Determine the [X, Y] coordinate at the center of the cell enclosing the given text.  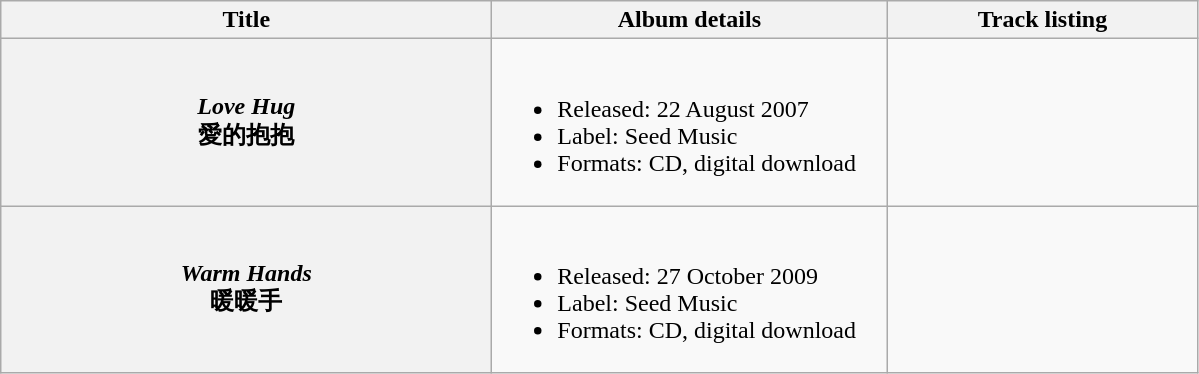
Released: 27 October 2009Label: Seed MusicFormats: CD, digital download [690, 290]
Title [246, 20]
Track listing [1042, 20]
Album details [690, 20]
Released: 22 August 2007Label: Seed MusicFormats: CD, digital download [690, 122]
Warm Hands 暖暖手 [246, 290]
Love Hug 愛的抱抱 [246, 122]
